From the cell containing the given text, extract its center point as (x, y) coordinate. 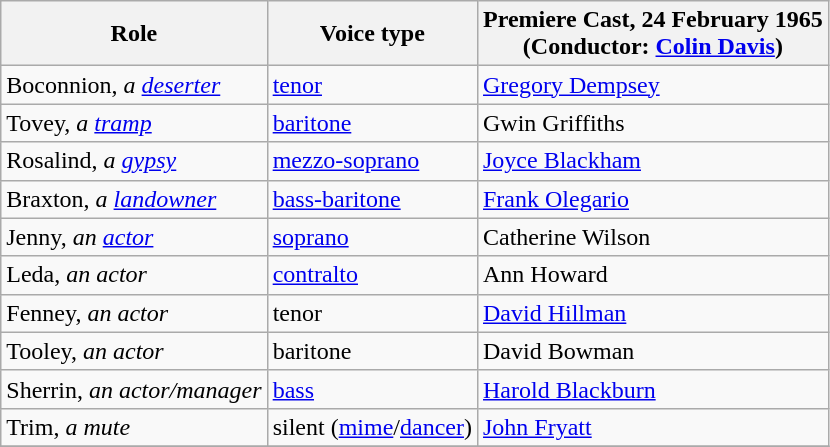
Fenney, an actor (134, 313)
Tooley, an actor (134, 351)
bass-baritone (372, 199)
David Bowman (652, 351)
Catherine Wilson (652, 237)
silent (mime/dancer) (372, 427)
Role (134, 34)
Harold Blackburn (652, 389)
bass (372, 389)
Boconnion, a deserter (134, 85)
Joyce Blackham (652, 161)
Braxton, a landowner (134, 199)
Tovey, a tramp (134, 123)
David Hillman (652, 313)
Rosalind, a gypsy (134, 161)
Sherrin, an actor/manager (134, 389)
contralto (372, 275)
John Fryatt (652, 427)
mezzo-soprano (372, 161)
Voice type (372, 34)
Jenny, an actor (134, 237)
Premiere Cast, 24 February 1965(Conductor: Colin Davis) (652, 34)
Trim, a mute (134, 427)
Frank Olegario (652, 199)
Leda, an actor (134, 275)
Ann Howard (652, 275)
soprano (372, 237)
Gregory Dempsey (652, 85)
Gwin Griffiths (652, 123)
